Return [x, y] of the center of cell containing provided text 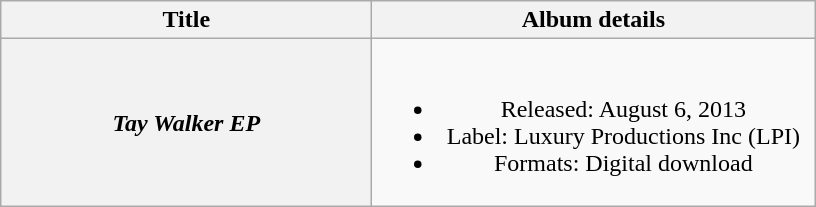
Album details [594, 20]
Tay Walker EP [186, 122]
Released: August 6, 2013Label: Luxury Productions Inc (LPI)Formats: Digital download [594, 122]
Title [186, 20]
